Extract the [x, y] coordinate from the center of the cell holding the provided text.  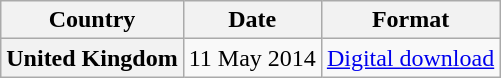
Format [410, 20]
United Kingdom [92, 58]
Date [252, 20]
Digital download [410, 58]
Country [92, 20]
11 May 2014 [252, 58]
